Pinpoint the cell where the given text exists, returning its (x, y) midpoint coordinate. 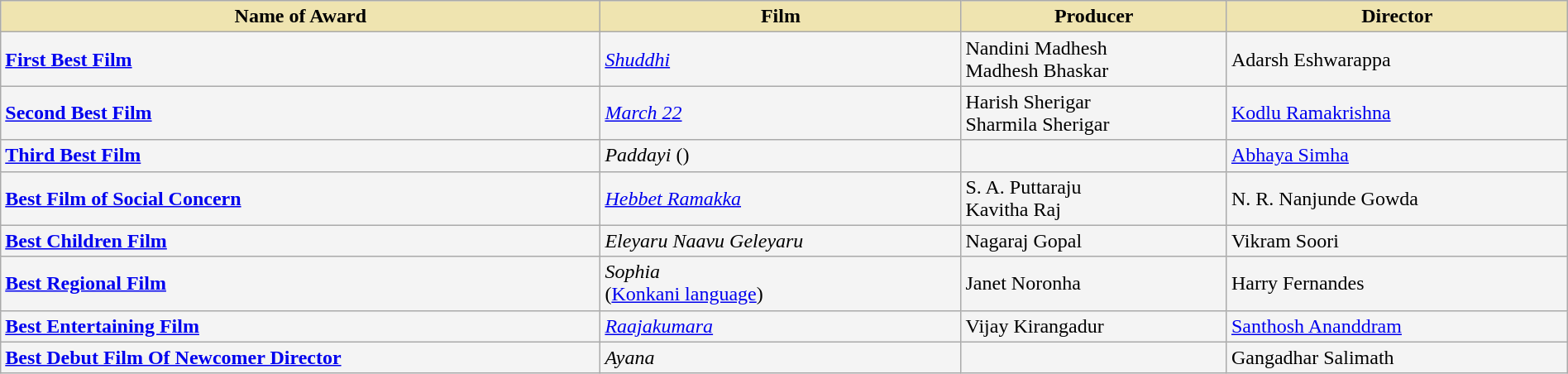
Hebbet Ramakka (781, 199)
Nandini Madhesh Madhesh Bhaskar (1093, 60)
Harish Sherigar Sharmila Sherigar (1093, 113)
Film (781, 17)
Vijay Kirangadur (1093, 326)
Kodlu Ramakrishna (1397, 113)
S. A. Puttaraju Kavitha Raj (1093, 199)
Janet Noronha (1093, 283)
Paddayi () (781, 156)
Nagaraj Gopal (1093, 241)
Second Best Film (301, 113)
March 22 (781, 113)
Producer (1093, 17)
Best Regional Film (301, 283)
N. R. Nanjunde Gowda (1397, 199)
Santhosh Ananddram (1397, 326)
Harry Fernandes (1397, 283)
Best Debut Film Of Newcomer Director (301, 357)
First Best Film (301, 60)
Raajakumara (781, 326)
Sophia(Konkani language) (781, 283)
Ayana (781, 357)
Best Children Film (301, 241)
Director (1397, 17)
Eleyaru Naavu Geleyaru (781, 241)
Gangadhar Salimath (1397, 357)
Vikram Soori (1397, 241)
Best Entertaining Film (301, 326)
Best Film of Social Concern (301, 199)
Adarsh Eshwarappa (1397, 60)
Shuddhi (781, 60)
Name of Award (301, 17)
Third Best Film (301, 156)
Abhaya Simha (1397, 156)
